Return (x, y) of the center of cell containing provided text 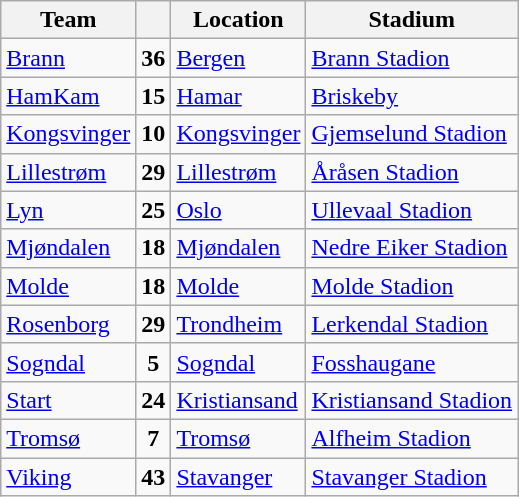
Ullevaal Stadion (412, 210)
Alfheim Stadion (412, 438)
Brann Stadion (412, 58)
Briskeby (412, 96)
Hamar (238, 96)
Stadium (412, 20)
Kristiansand (238, 400)
Kristiansand Stadion (412, 400)
43 (154, 477)
Lerkendal Stadion (412, 324)
7 (154, 438)
5 (154, 362)
Molde Stadion (412, 286)
Location (238, 20)
Lyn (68, 210)
24 (154, 400)
Stavanger (238, 477)
Nedre Eiker Stadion (412, 248)
10 (154, 134)
36 (154, 58)
15 (154, 96)
Åråsen Stadion (412, 172)
Team (68, 20)
Rosenborg (68, 324)
Bergen (238, 58)
Oslo (238, 210)
Brann (68, 58)
Viking (68, 477)
25 (154, 210)
Gjemselund Stadion (412, 134)
Trondheim (238, 324)
Fosshaugane (412, 362)
Start (68, 400)
HamKam (68, 96)
Stavanger Stadion (412, 477)
